Provide the (x, y) coordinate of the cell's center where the given text is located.  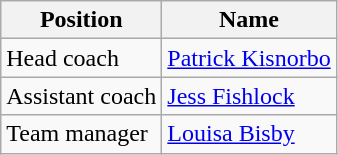
Name (249, 20)
Team manager (82, 134)
Position (82, 20)
Assistant coach (82, 96)
Louisa Bisby (249, 134)
Head coach (82, 58)
Patrick Kisnorbo (249, 58)
Jess Fishlock (249, 96)
